Capture the cell that displays the provided text and extract its (X, Y) central coordinate. 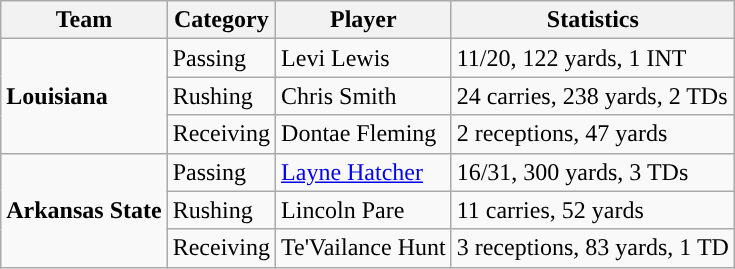
Arkansas State (84, 210)
16/31, 300 yards, 3 TDs (592, 172)
2 receptions, 47 yards (592, 134)
11 carries, 52 yards (592, 210)
3 receptions, 83 yards, 1 TD (592, 248)
Louisiana (84, 96)
Lincoln Pare (364, 210)
Te'Vailance Hunt (364, 248)
Chris Smith (364, 96)
Layne Hatcher (364, 172)
Statistics (592, 20)
Category (221, 20)
24 carries, 238 yards, 2 TDs (592, 96)
Player (364, 20)
Dontae Fleming (364, 134)
Team (84, 20)
11/20, 122 yards, 1 INT (592, 58)
Levi Lewis (364, 58)
